Output the [X, Y] coordinate of the center of the cell containing the given text.  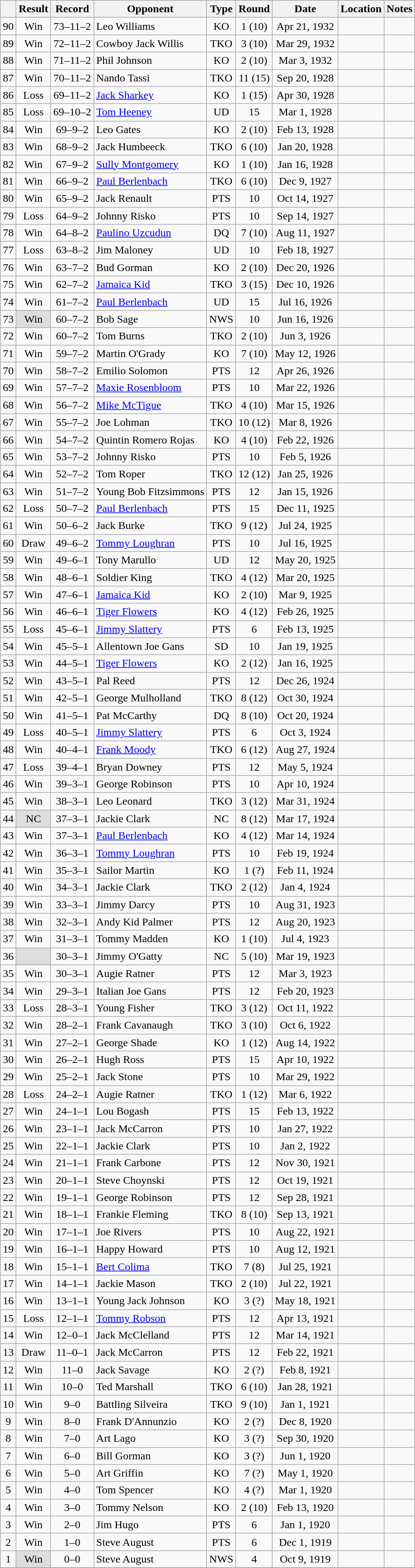
George Mulholland [150, 698]
Jan 2, 1922 [306, 1146]
10–0 [72, 1387]
81 [8, 181]
49–6–2 [72, 543]
49 [8, 732]
46–6–1 [72, 612]
35 [8, 973]
63–8–2 [72, 250]
52 [8, 681]
58–7–2 [72, 371]
30 [8, 1060]
Jimmy Darcy [150, 905]
1–0 [72, 1542]
12–1–1 [72, 1318]
Feb 13, 1920 [306, 1507]
Steve Choynski [150, 1180]
Tommy Robson [150, 1318]
80 [8, 198]
Result [33, 9]
59 [8, 560]
3 (15) [254, 285]
65–9–2 [72, 198]
13 [8, 1353]
Jul 16, 1925 [306, 543]
Dec 11, 1925 [306, 509]
Dec 26, 1924 [306, 681]
26–2–1 [72, 1060]
15–1–1 [72, 1266]
Martin O'Grady [150, 353]
41 [8, 870]
9 (10) [254, 1404]
5 (10) [254, 956]
85 [8, 112]
George Shade [150, 1042]
21–1–1 [72, 1163]
24–1–1 [72, 1111]
Oct 11, 1922 [306, 1008]
41–5–1 [72, 715]
Jack Savage [150, 1370]
68 [8, 405]
Aug 14, 1922 [306, 1042]
Oct 20, 1924 [306, 715]
Oct 9, 1919 [306, 1559]
Tom Spencer [150, 1490]
4–0 [72, 1490]
90 [8, 26]
Location [361, 9]
Frank D'Annunzio [150, 1421]
Apr 10, 1922 [306, 1060]
Mar 22, 1926 [306, 388]
72 [8, 336]
64 [8, 474]
44–5–1 [72, 663]
48–6–1 [72, 577]
Jan 28, 1921 [306, 1387]
Mar 15, 1926 [306, 405]
17 [8, 1283]
Aug 31, 1923 [306, 905]
Jul 16, 1926 [306, 302]
Jan 25, 1926 [306, 474]
Jan 16, 1928 [306, 164]
Feb 13, 1925 [306, 629]
61–7–2 [72, 302]
11–0 [72, 1370]
Jim Hugo [150, 1525]
Feb 11, 1924 [306, 870]
47–6–1 [72, 595]
Sailor Martin [150, 870]
57–7–2 [72, 388]
54–7–2 [72, 439]
Nov 30, 1921 [306, 1163]
2 [8, 1542]
6–0 [72, 1456]
Italian Joe Gans [150, 991]
Feb 18, 1927 [306, 250]
42 [8, 853]
Paulino Uzcudun [150, 233]
71–11–2 [72, 61]
Aug 11, 1927 [306, 233]
Aug 12, 1921 [306, 1249]
Mar 3, 1923 [306, 973]
Oct 19, 1921 [306, 1180]
64–9–2 [72, 216]
60 [8, 543]
Sep 14, 1927 [306, 216]
89 [8, 43]
Jul 24, 1925 [306, 526]
Feb 26, 1925 [306, 612]
19 [8, 1249]
53–7–2 [72, 457]
0–0 [72, 1559]
31–3–1 [72, 939]
3 [8, 1525]
82 [8, 164]
Oct 14, 1927 [306, 198]
55–7–2 [72, 422]
Bill Gorman [150, 1456]
69 [8, 388]
1 [8, 1559]
Apr 26, 1926 [306, 371]
50–6–2 [72, 526]
21 [8, 1215]
45–6–1 [72, 629]
75 [8, 285]
11 [8, 1387]
49–6–1 [72, 560]
25 [8, 1146]
61 [8, 526]
13–1–1 [72, 1301]
70 [8, 371]
28 [8, 1094]
25–2–1 [72, 1077]
63–7–2 [72, 267]
May 20, 1925 [306, 560]
Apr 21, 1932 [306, 26]
9–0 [72, 1404]
27–2–1 [72, 1042]
Pat McCarthy [150, 715]
Mar 29, 1922 [306, 1077]
Jul 4, 1923 [306, 939]
Feb 22, 1926 [306, 439]
Maxie Rosenbloom [150, 388]
Dec 20, 1926 [306, 267]
24–2–1 [72, 1094]
Sully Montgomery [150, 164]
28–2–1 [72, 1025]
Bob Sage [150, 319]
Feb 8, 1921 [306, 1370]
Art Lago [150, 1439]
56–7–2 [72, 405]
5–0 [72, 1473]
9 (12) [254, 526]
66 [8, 439]
Oct 30, 1924 [306, 698]
14 [8, 1335]
Sep 28, 1921 [306, 1197]
20 [8, 1232]
51 [8, 698]
38 [8, 922]
Allentown Joe Gans [150, 646]
8–0 [72, 1421]
64–8–2 [72, 233]
Jan 16, 1925 [306, 663]
Tommy Madden [150, 939]
51–7–2 [72, 491]
Leo Leonard [150, 801]
9 [8, 1421]
May 12, 1926 [306, 353]
Frank Moody [150, 749]
39–3–1 [72, 784]
May 5, 1924 [306, 767]
36–3–1 [72, 853]
Jackie Mason [150, 1283]
Dec 1, 1919 [306, 1542]
86 [8, 95]
66–9–2 [72, 181]
84 [8, 129]
32–3–1 [72, 922]
88 [8, 61]
Dec 8, 1920 [306, 1421]
26 [8, 1129]
Oct 6, 1922 [306, 1025]
Mar 29, 1932 [306, 43]
4 (?) [254, 1490]
Mike McTigue [150, 405]
56 [8, 612]
Mar 31, 1924 [306, 801]
45 [8, 801]
May 1, 1920 [306, 1473]
Hugh Ross [150, 1060]
11–0–1 [72, 1353]
Jan 27, 1922 [306, 1129]
69–11–2 [72, 95]
2–0 [72, 1525]
Frank Cavanaugh [150, 1025]
87 [8, 78]
59–7–2 [72, 353]
77 [8, 250]
Tommy Nelson [150, 1507]
32 [8, 1025]
Jan 1, 1920 [306, 1525]
69–10–2 [72, 112]
Dec 9, 1927 [306, 181]
Jack McClelland [150, 1335]
Mar 14, 1924 [306, 836]
Aug 20, 1923 [306, 922]
62–7–2 [72, 285]
Sep 20, 1928 [306, 78]
Type [221, 9]
Art Griffin [150, 1473]
23–1–1 [72, 1129]
55 [8, 629]
Jimmy O'Gatty [150, 956]
39–4–1 [72, 767]
53 [8, 663]
Quintin Romero Rojas [150, 439]
76 [8, 267]
Opponent [150, 9]
Feb 13, 1928 [306, 129]
27 [8, 1111]
40–4–1 [72, 749]
Lou Bogash [150, 1111]
Happy Howard [150, 1249]
74 [8, 302]
1 (15) [254, 95]
Mar 1, 1928 [306, 112]
Mar 19, 1923 [306, 956]
19–1–1 [72, 1197]
Mar 17, 1924 [306, 819]
11 (15) [254, 78]
7 [8, 1456]
Mar 9, 1925 [306, 595]
78 [8, 233]
48 [8, 749]
5 [8, 1490]
34–3–1 [72, 887]
37 [8, 939]
Oct 3, 1924 [306, 732]
Cowboy Jack Willis [150, 43]
Jan 19, 1925 [306, 646]
38–3–1 [72, 801]
Mar 3, 1932 [306, 61]
Jun 1, 1920 [306, 1456]
67 [8, 422]
Tom Roper [150, 474]
65 [8, 457]
18–1–1 [72, 1215]
10 (12) [254, 422]
Jan 20, 1928 [306, 147]
Leo Williams [150, 26]
18 [8, 1266]
Jack Stone [150, 1077]
33 [8, 1008]
70–11–2 [72, 78]
40–5–1 [72, 732]
Frank Carbone [150, 1163]
Tom Burns [150, 336]
Jack Burke [150, 526]
Date [306, 9]
Bryan Downey [150, 767]
Feb 5, 1926 [306, 457]
Aug 22, 1921 [306, 1232]
Bert Colima [150, 1266]
33–3–1 [72, 905]
23 [8, 1180]
Joe Rivers [150, 1232]
1 (?) [254, 870]
67–9–2 [72, 164]
44 [8, 819]
7–0 [72, 1439]
Apr 30, 1928 [306, 95]
Apr 10, 1924 [306, 784]
14–1–1 [72, 1283]
Jack Humbeeck [150, 147]
73 [8, 319]
Tony Marullo [150, 560]
58 [8, 577]
Battling Silveira [150, 1404]
42–5–1 [72, 698]
Mar 1, 1920 [306, 1490]
Jim Maloney [150, 250]
12–0–1 [72, 1335]
34 [8, 991]
68–9–2 [72, 147]
16–1–1 [72, 1249]
22–1–1 [72, 1146]
Jan 4, 1924 [306, 887]
Phil Johnson [150, 61]
72–11–2 [72, 43]
52–7–2 [72, 474]
Young Bob Fitzsimmons [150, 491]
7 (8) [254, 1266]
Feb 13, 1922 [306, 1111]
45–5–1 [72, 646]
Mar 6, 1922 [306, 1094]
43 [8, 836]
69–9–2 [72, 129]
Dec 10, 1926 [306, 285]
31 [8, 1042]
Tom Heeney [150, 112]
Mar 20, 1925 [306, 577]
Feb 20, 1923 [306, 991]
May 18, 1921 [306, 1301]
39 [8, 905]
47 [8, 767]
Jul 25, 1921 [306, 1266]
16 [8, 1301]
20–1–1 [72, 1180]
73–11–2 [72, 26]
3–0 [72, 1507]
Joe Lohman [150, 422]
79 [8, 216]
Mar 14, 1921 [306, 1335]
36 [8, 956]
62 [8, 509]
Frankie Fleming [150, 1215]
Jan 1, 1921 [306, 1404]
35–3–1 [72, 870]
40 [8, 887]
Jack Renault [150, 198]
Feb 22, 1921 [306, 1353]
17–1–1 [72, 1232]
Feb 19, 1924 [306, 853]
22 [8, 1197]
Young Jack Johnson [150, 1301]
Young Fisher [150, 1008]
24 [8, 1163]
Soldier King [150, 577]
71 [8, 353]
Aug 27, 1924 [306, 749]
Leo Gates [150, 129]
Sep 30, 1920 [306, 1439]
Andy Kid Palmer [150, 922]
57 [8, 595]
8 [8, 1439]
7 (?) [254, 1473]
Jul 22, 1921 [306, 1283]
Mar 8, 1926 [306, 422]
Jan 15, 1926 [306, 491]
54 [8, 646]
Bud Gorman [150, 267]
Sep 13, 1921 [306, 1215]
Emilio Solomon [150, 371]
Jun 16, 1926 [306, 319]
Round [254, 9]
Jack Sharkey [150, 95]
29–3–1 [72, 991]
Nando Tassi [150, 78]
Ted Marshall [150, 1387]
SD [221, 646]
29 [8, 1077]
Record [72, 9]
50 [8, 715]
Pal Reed [150, 681]
12 (12) [254, 474]
Jun 3, 1926 [306, 336]
Apr 13, 1921 [306, 1318]
Notes [400, 9]
28–3–1 [72, 1008]
50–7–2 [72, 509]
6 (12) [254, 749]
43–5–1 [72, 681]
63 [8, 491]
46 [8, 784]
83 [8, 147]
